Provide the (x, y) coordinate of the cell's center where the given text is located.  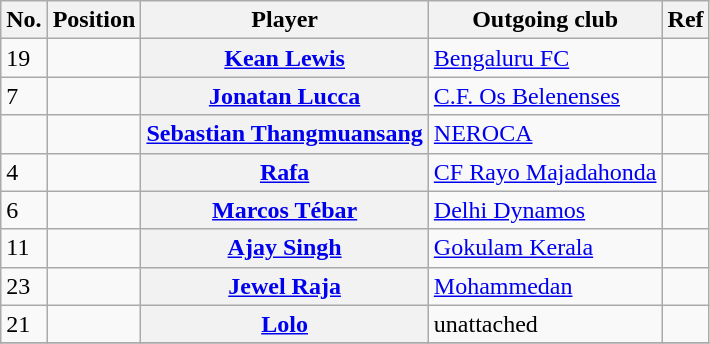
Ajay Singh (284, 248)
NEROCA (545, 134)
Bengaluru FC (545, 58)
unattached (545, 324)
Player (284, 20)
23 (24, 286)
No. (24, 20)
Kean Lewis (284, 58)
CF Rayo Majadahonda (545, 172)
6 (24, 210)
11 (24, 248)
7 (24, 96)
Position (94, 20)
Delhi Dynamos (545, 210)
Marcos Tébar (284, 210)
Mohammedan (545, 286)
Gokulam Kerala (545, 248)
Outgoing club (545, 20)
Jonatan Lucca (284, 96)
19 (24, 58)
Rafa (284, 172)
4 (24, 172)
Lolo (284, 324)
Ref (686, 20)
Sebastian Thangmuansang (284, 134)
Jewel Raja (284, 286)
21 (24, 324)
C.F. Os Belenenses (545, 96)
